For the text-containing cell, return its midpoint in (X, Y) coordinate format. 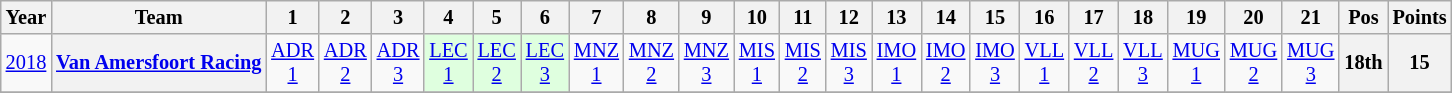
Team (158, 17)
4 (448, 17)
IMO3 (994, 63)
MUG2 (1254, 63)
LEC1 (448, 63)
LEC2 (497, 63)
MUG1 (1196, 63)
9 (706, 17)
MUG3 (1310, 63)
MNZ3 (706, 63)
IMO1 (896, 63)
VLL3 (1142, 63)
17 (1094, 17)
13 (896, 17)
Pos (1363, 17)
12 (849, 17)
VLL1 (1044, 63)
MIS3 (849, 63)
MIS2 (803, 63)
7 (596, 17)
2018 (26, 63)
MNZ2 (652, 63)
20 (1254, 17)
Van Amersfoort Racing (158, 63)
MIS1 (757, 63)
18th (1363, 63)
1 (292, 17)
11 (803, 17)
10 (757, 17)
Year (26, 17)
ADR3 (398, 63)
Points (1420, 17)
3 (398, 17)
14 (946, 17)
16 (1044, 17)
IMO2 (946, 63)
ADR2 (346, 63)
5 (497, 17)
8 (652, 17)
MNZ1 (596, 63)
19 (1196, 17)
6 (545, 17)
LEC3 (545, 63)
21 (1310, 17)
ADR1 (292, 63)
VLL2 (1094, 63)
18 (1142, 17)
2 (346, 17)
